Capture the cell that displays the provided text and extract its (x, y) central coordinate. 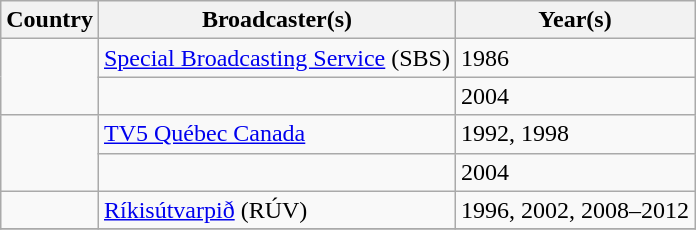
1996, 2002, 2008–2012 (574, 210)
Special Broadcasting Service (SBS) (276, 58)
Year(s) (574, 20)
Broadcaster(s) (276, 20)
Country (50, 20)
1986 (574, 58)
1992, 1998 (574, 134)
Ríkisútvarpið (RÚV) (276, 210)
TV5 Québec Canada (276, 134)
